Detect which cell encompasses the target text, then output its (x, y) center coordinate. 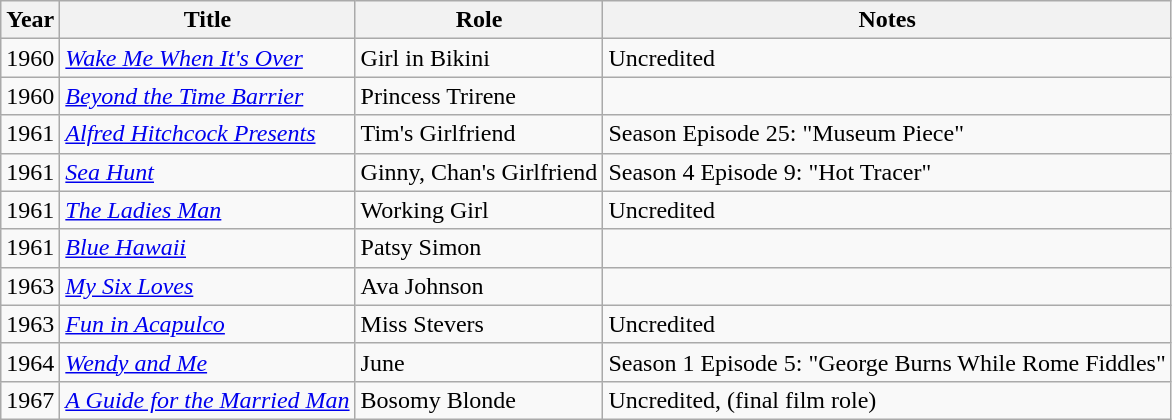
Miss Stevers (479, 324)
Blue Hawaii (208, 248)
Notes (887, 20)
Title (208, 20)
Girl in Bikini (479, 58)
Fun in Acapulco (208, 324)
Ginny, Chan's Girlfriend (479, 172)
Wendy and Me (208, 362)
1967 (30, 400)
The Ladies Man (208, 210)
1964 (30, 362)
Princess Trirene (479, 96)
Season 4 Episode 9: "Hot Tracer" (887, 172)
Alfred Hitchcock Presents (208, 134)
June (479, 362)
Working Girl (479, 210)
Season Episode 25: "Museum Piece" (887, 134)
Wake Me When It's Over (208, 58)
Year (30, 20)
Beyond the Time Barrier (208, 96)
Bosomy Blonde (479, 400)
My Six Loves (208, 286)
Season 1 Episode 5: "George Burns While Rome Fiddles" (887, 362)
Patsy Simon (479, 248)
Sea Hunt (208, 172)
Tim's Girlfriend (479, 134)
Uncredited, (final film role) (887, 400)
Role (479, 20)
A Guide for the Married Man (208, 400)
Ava Johnson (479, 286)
